Output the [X, Y] coordinate of the center of the cell containing the given text.  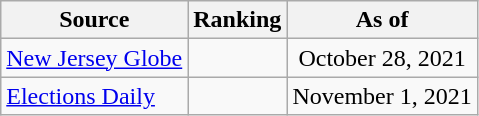
Source [94, 20]
As of [382, 20]
New Jersey Globe [94, 58]
Ranking [238, 20]
November 1, 2021 [382, 96]
October 28, 2021 [382, 58]
Elections Daily [94, 96]
